For the text-containing cell, return its midpoint in (X, Y) coordinate format. 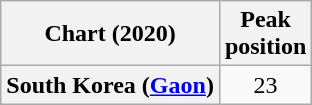
Chart (2020) (110, 34)
23 (265, 85)
South Korea (Gaon) (110, 85)
Peakposition (265, 34)
